Return the (X, Y) coordinate for the center point of the cell that contains the specified text.  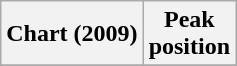
Chart (2009) (72, 34)
Peakposition (189, 34)
